Return the (x, y) coordinate for the center point of the cell that contains the specified text.  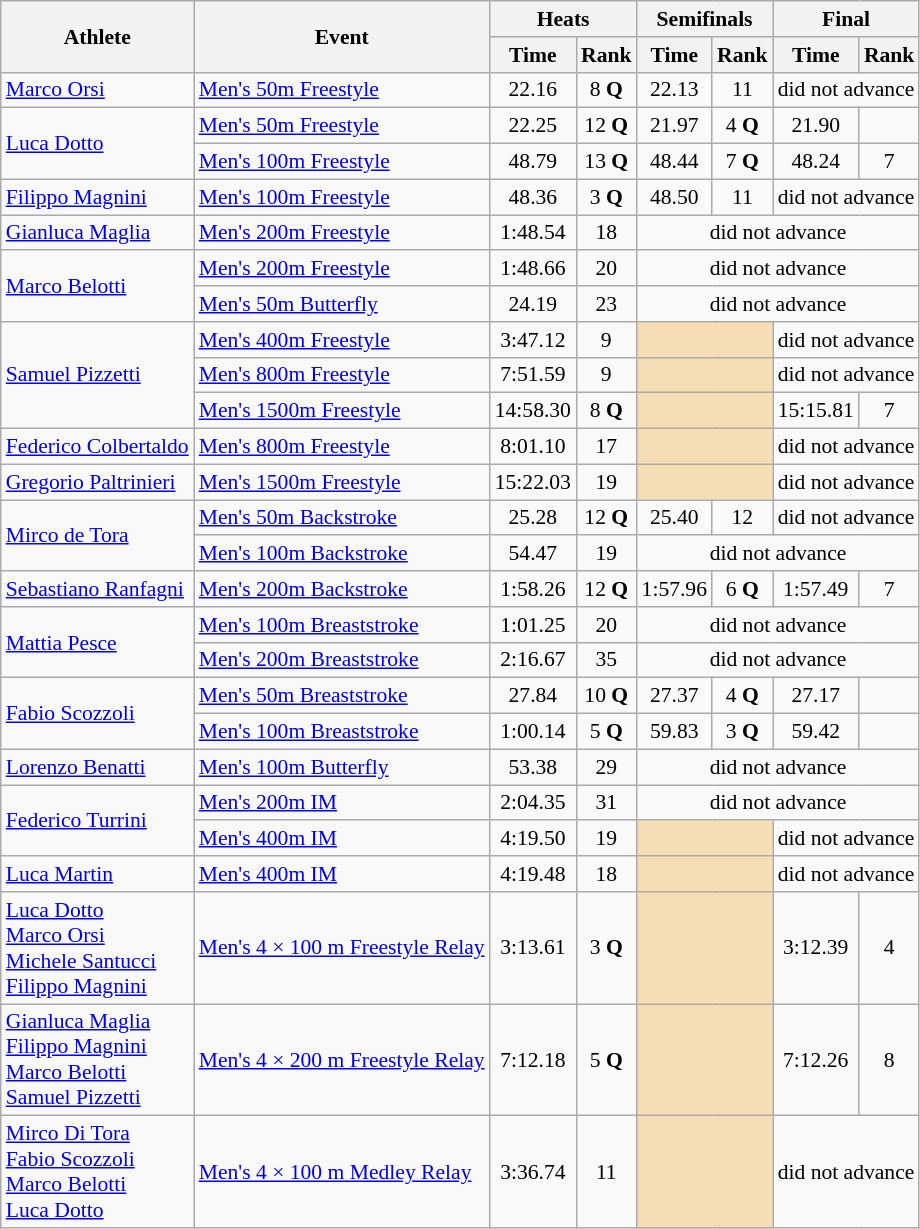
4 (890, 948)
8 (890, 1060)
27.17 (816, 696)
17 (606, 447)
21.97 (674, 126)
Men's 50m Backstroke (342, 518)
Athlete (98, 36)
48.50 (674, 197)
1:57.49 (816, 589)
27.84 (533, 696)
4:19.50 (533, 839)
Semifinals (705, 19)
13 Q (606, 162)
1:00.14 (533, 732)
6 Q (742, 589)
7:12.26 (816, 1060)
22.13 (674, 90)
Men's 50m Breaststroke (342, 696)
22.16 (533, 90)
Federico Colbertaldo (98, 447)
4:19.48 (533, 874)
14:58.30 (533, 411)
23 (606, 304)
7:51.59 (533, 375)
15:15.81 (816, 411)
25.40 (674, 518)
12 (742, 518)
53.38 (533, 767)
Men's 100m Butterfly (342, 767)
Gianluca Maglia (98, 233)
10 Q (606, 696)
1:58.26 (533, 589)
Men's 200m IM (342, 803)
Men's 400m Freestyle (342, 340)
Federico Turrini (98, 820)
Luca Dotto (98, 144)
48.36 (533, 197)
Filippo Magnini (98, 197)
1:48.54 (533, 233)
31 (606, 803)
Final (846, 19)
8:01.10 (533, 447)
Event (342, 36)
Lorenzo Benatti (98, 767)
25.28 (533, 518)
Sebastiano Ranfagni (98, 589)
Men's 100m Backstroke (342, 554)
59.42 (816, 732)
59.83 (674, 732)
21.90 (816, 126)
Mirco Di ToraFabio ScozzoliMarco BelottiLuca Dotto (98, 1172)
Gianluca MagliaFilippo MagniniMarco BelottiSamuel Pizzetti (98, 1060)
29 (606, 767)
1:57.96 (674, 589)
Men's 200m Breaststroke (342, 660)
Gregorio Paltrinieri (98, 482)
3:12.39 (816, 948)
3:36.74 (533, 1172)
Men's 4 × 100 m Freestyle Relay (342, 948)
3:47.12 (533, 340)
Luca Martin (98, 874)
Men's 4 × 200 m Freestyle Relay (342, 1060)
22.25 (533, 126)
35 (606, 660)
Heats (564, 19)
2:16.67 (533, 660)
1:48.66 (533, 269)
54.47 (533, 554)
27.37 (674, 696)
7:12.18 (533, 1060)
Fabio Scozzoli (98, 714)
2:04.35 (533, 803)
3:13.61 (533, 948)
Mattia Pesce (98, 642)
Mirco de Tora (98, 536)
Marco Orsi (98, 90)
7 Q (742, 162)
48.24 (816, 162)
48.79 (533, 162)
48.44 (674, 162)
15:22.03 (533, 482)
Samuel Pizzetti (98, 376)
Luca DottoMarco OrsiMichele SantucciFilippo Magnini (98, 948)
24.19 (533, 304)
Men's 200m Backstroke (342, 589)
Men's 50m Butterfly (342, 304)
Men's 4 × 100 m Medley Relay (342, 1172)
Marco Belotti (98, 286)
1:01.25 (533, 625)
